Locate the cell with the specified text and output its (X, Y) center coordinate. 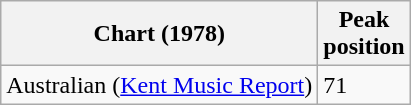
Chart (1978) (160, 34)
Peakposition (364, 34)
Australian (Kent Music Report) (160, 85)
71 (364, 85)
